Locate the cell with the specified text and output its [X, Y] center coordinate. 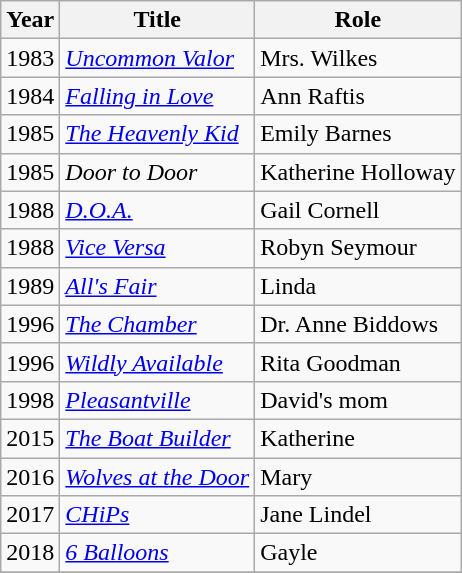
Robyn Seymour [358, 248]
Role [358, 20]
Pleasantville [158, 400]
The Heavenly Kid [158, 134]
1989 [30, 286]
The Chamber [158, 324]
Dr. Anne Biddows [358, 324]
Falling in Love [158, 96]
Katherine [358, 438]
Uncommon Valor [158, 58]
Jane Lindel [358, 515]
Wolves at the Door [158, 477]
Vice Versa [158, 248]
Mrs. Wilkes [358, 58]
Wildly Available [158, 362]
Year [30, 20]
1998 [30, 400]
David's mom [358, 400]
2015 [30, 438]
Title [158, 20]
Mary [358, 477]
1983 [30, 58]
CHiPs [158, 515]
Door to Door [158, 172]
All's Fair [158, 286]
2017 [30, 515]
2018 [30, 553]
1984 [30, 96]
Katherine Holloway [358, 172]
Rita Goodman [358, 362]
D.O.A. [158, 210]
6 Balloons [158, 553]
The Boat Builder [158, 438]
2016 [30, 477]
Gail Cornell [358, 210]
Emily Barnes [358, 134]
Gayle [358, 553]
Linda [358, 286]
Ann Raftis [358, 96]
